Return (x, y) of the center of cell containing provided text 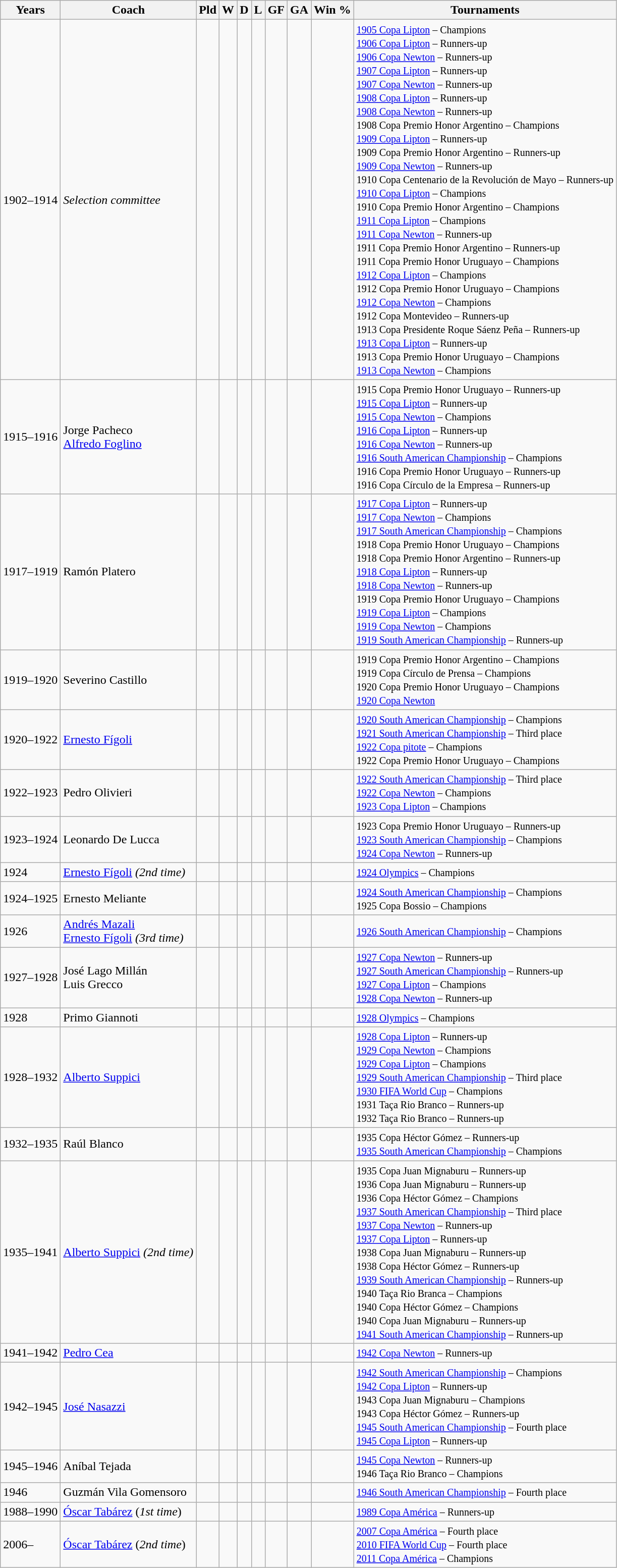
José Nasazzi (128, 1406)
2006– (30, 1544)
Ernesto Fígoli (2nd time) (128, 872)
D (244, 10)
Guzmán Vila Gomensoro (128, 1492)
Selection committee (128, 200)
Óscar Tabárez (2nd time) (128, 1544)
Ernesto Meliante (128, 898)
1927–1928 (30, 977)
Pld (208, 10)
1988–1990 (30, 1511)
1942 Copa Newton – Runners-up (485, 1353)
Pedro Cea (128, 1353)
1924–1925 (30, 898)
W (228, 10)
GF (276, 10)
1928 (30, 1017)
GA (300, 10)
1924 South American Championship – Champions 1925 Copa Bossio – Champions (485, 898)
1927 Copa Newton – Runners-up 1927 South American Championship – Runners-up 1927 Copa Lipton – Champions 1928 Copa Newton – Runners-up (485, 977)
L (258, 10)
2007 Copa América – Fourth place 2010 FIFA World Cup – Fourth place 2011 Copa América – Champions (485, 1544)
Primo Giannoti (128, 1017)
Ernesto Fígoli (128, 740)
Andrés Mazali Ernesto Fígoli (3rd time) (128, 931)
1946 (30, 1492)
José Lago Millán Luis Grecco (128, 977)
1926 (30, 931)
1935 Copa Héctor Gómez – Runners-up 1935 South American Championship – Champions (485, 1145)
Aníbal Tejada (128, 1467)
Tournaments (485, 10)
Óscar Tabárez (1st time) (128, 1511)
Alberto Suppici (2nd time) (128, 1252)
1926 South American Championship – Champions (485, 931)
1923 Copa Premio Honor Uruguayo – Runners-up 1923 South American Championship – Champions 1924 Copa Newton – Runners-up (485, 839)
Jorge Pacheco Alfredo Foglino (128, 437)
1922 South American Championship – Third place 1922 Copa Newton – Champions 1923 Copa Lipton – Champions (485, 793)
1945–1946 (30, 1467)
1945 Copa Newton – Runners-up 1946 Taça Rio Branco – Champions (485, 1467)
1941–1942 (30, 1353)
Win % (333, 10)
1928 Olympics – Champions (485, 1017)
Years (30, 10)
1989 Copa América – Runners-up (485, 1511)
1924 (30, 872)
1932–1935 (30, 1145)
1935–1941 (30, 1252)
1923–1924 (30, 839)
1919 Copa Premio Honor Argentino – Champions 1919 Copa Círculo de Prensa – Champions 1920 Copa Premio Honor Uruguayo – Champions 1920 Copa Newton (485, 679)
Severino Castillo (128, 679)
1902–1914 (30, 200)
Raúl Blanco (128, 1145)
1917–1919 (30, 572)
1942–1945 (30, 1406)
1946 South American Championship – Fourth place (485, 1492)
Leonardo De Lucca (128, 839)
1924 Olympics – Champions (485, 872)
1919–1920 (30, 679)
1922–1923 (30, 793)
Alberto Suppici (128, 1077)
Ramón Platero (128, 572)
Coach (128, 10)
1920–1922 (30, 740)
Pedro Olivieri (128, 793)
1915–1916 (30, 437)
1928–1932 (30, 1077)
